Detect which cell encompasses the target text, then output its (x, y) center coordinate. 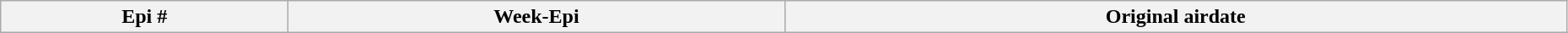
Original airdate (1176, 17)
Epi # (145, 17)
Week-Epi (536, 17)
